Capture the cell that displays the provided text and extract its [X, Y] central coordinate. 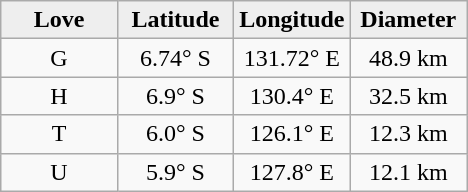
6.9° S [175, 96]
Love [59, 20]
6.74° S [175, 58]
Longitude [292, 20]
127.8° E [292, 172]
5.9° S [175, 172]
12.3 km [408, 134]
126.1° E [292, 134]
12.1 km [408, 172]
Diameter [408, 20]
32.5 km [408, 96]
T [59, 134]
6.0° S [175, 134]
48.9 km [408, 58]
G [59, 58]
H [59, 96]
131.72° E [292, 58]
U [59, 172]
130.4° E [292, 96]
Latitude [175, 20]
